Output the (x, y) coordinate of the center of the cell containing the given text.  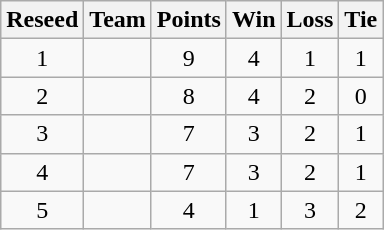
Points (188, 20)
0 (361, 96)
5 (42, 210)
Tie (361, 20)
8 (188, 96)
Win (254, 20)
9 (188, 58)
Reseed (42, 20)
Team (118, 20)
Loss (310, 20)
